Detect which cell encompasses the target text, then output its (X, Y) center coordinate. 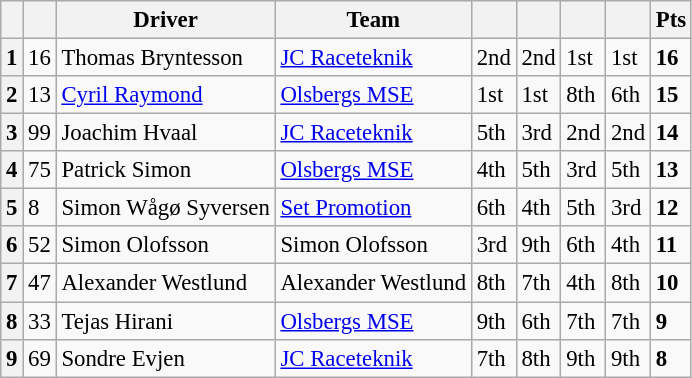
Patrick Simon (166, 170)
6 (12, 245)
99 (40, 133)
Sondre Evjen (166, 358)
52 (40, 245)
75 (40, 170)
7 (12, 283)
4 (12, 170)
12 (670, 208)
1 (12, 58)
Cyril Raymond (166, 95)
Thomas Bryntesson (166, 58)
10 (670, 283)
Simon Wågø Syversen (166, 208)
14 (670, 133)
Set Promotion (373, 208)
Driver (166, 20)
33 (40, 321)
Joachim Hvaal (166, 133)
11 (670, 245)
Tejas Hirani (166, 321)
47 (40, 283)
Team (373, 20)
5 (12, 208)
3 (12, 133)
15 (670, 95)
Pts (670, 20)
2 (12, 95)
69 (40, 358)
